Find where the given text appears and provide that cell's center as (X, Y) coordinate. 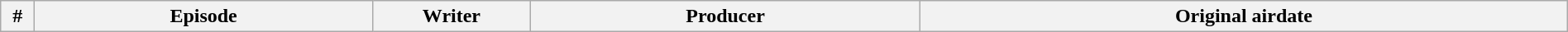
Original airdate (1244, 16)
Writer (452, 16)
# (18, 16)
Episode (203, 16)
Producer (724, 16)
